Identify which cell holds the provided text, then report its [X, Y] central coordinate. 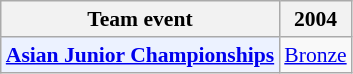
2004 [315, 19]
Asian Junior Championships [140, 55]
Team event [140, 19]
Bronze [315, 55]
